Determine the [X, Y] coordinate at the center of the cell enclosing the given text.  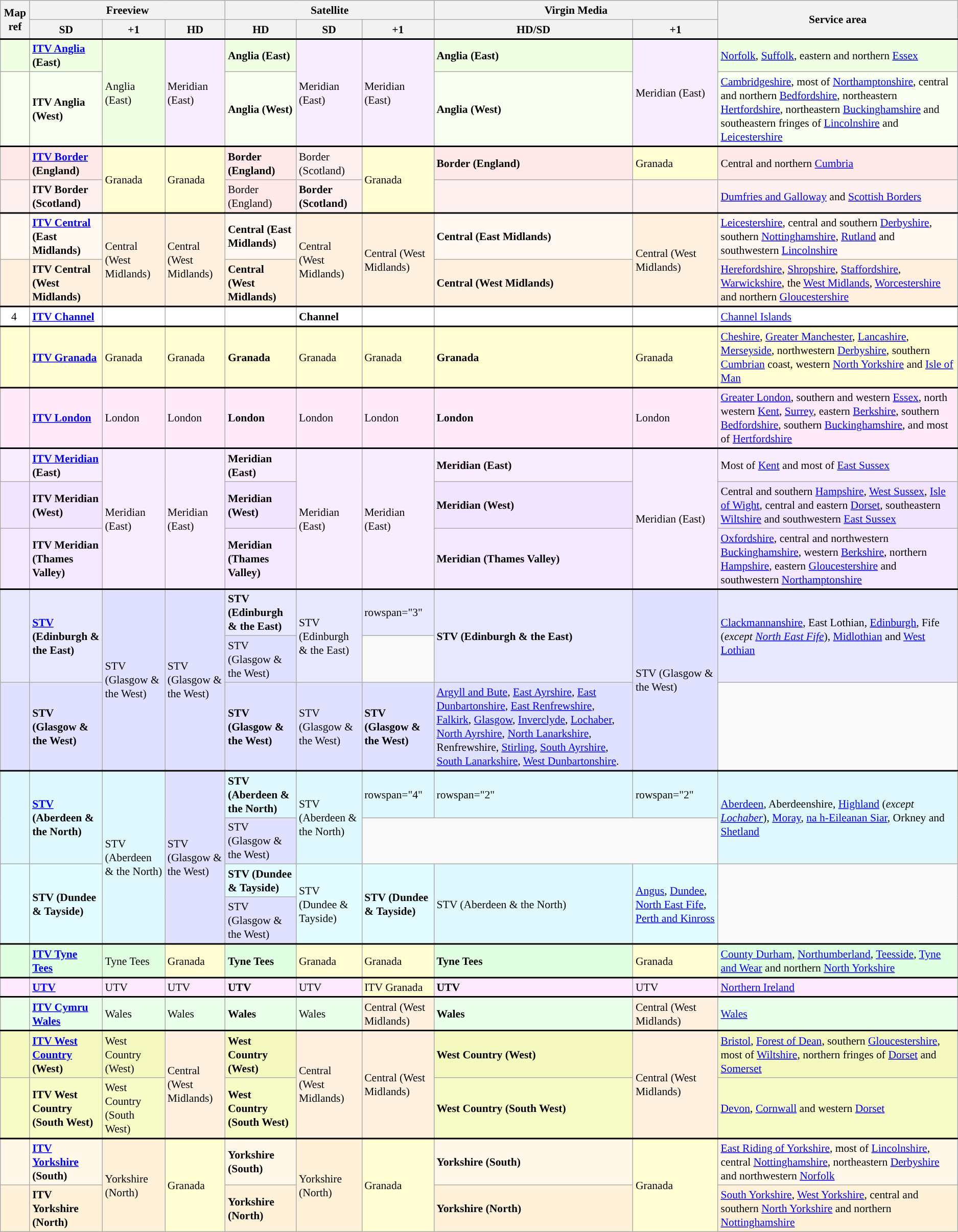
ITV Anglia (West) [66, 109]
Leicestershire, central and southern Derbyshire, southern Nottinghamshire, Rutland and southwestern Lincolnshire [837, 236]
Northern Ireland [837, 988]
ITV Tyne Tees [66, 961]
Angus, Dundee, North East Fife, Perth and Kinross [675, 904]
Herefordshire, Shropshire, Staffordshire, Warwickshire, the West Midlands, Worcestershire and northern Gloucestershire [837, 283]
ITV Meridian (Thames Valley) [66, 559]
ITV Cymru Wales [66, 1014]
Clackmannanshire, East Lothian, Edinburgh, Fife (except North East Fife), Midlothian and West Lothian [837, 635]
Most of Kent and most of East Sussex [837, 465]
ITV Yorkshire (North) [66, 1209]
rowspan="4" [398, 794]
4 [15, 317]
Bristol, Forest of Dean, southern Gloucestershire, most of Wiltshire, northern fringes of Dorset and Somerset [837, 1054]
Central and southern Hampshire, West Sussex, Isle of Wight, central and eastern Dorset, southeastern Wiltshire and southwestern East Sussex [837, 505]
Dumfries and Galloway and Scottish Borders [837, 196]
ITV Anglia (East) [66, 55]
Satellite [330, 10]
South Yorkshire, West Yorkshire, central and southern North Yorkshire and northern Nottinghamshire [837, 1209]
ITV Central (West Midlands) [66, 283]
ITV London [66, 418]
Aberdeen, Aberdeenshire, Highland (except Lochaber), Moray, na h-Eileanan Siar, Orkney and Shetland [837, 817]
County Durham, Northumberland, Teesside, Tyne and Wear and northern North Yorkshire [837, 961]
ITV West Country (South West) [66, 1108]
ITV West Country (West) [66, 1054]
ITV Meridian (West) [66, 505]
Virgin Media [576, 10]
ITV Border (Scotland) [66, 196]
HD/SD [533, 29]
Freeview [128, 10]
Service area [837, 19]
ITV Meridian (East) [66, 465]
Cheshire, Greater Manchester, Lancashire, Merseyside, northwestern Derbyshire, southern Cumbrian coast, western North Yorkshire and Isle of Man [837, 357]
ITV Yorkshire (South) [66, 1162]
rowspan="3" [398, 612]
Norfolk, Suffolk, eastern and northern Essex [837, 55]
ITV Central (East Midlands) [66, 236]
Devon, Cornwall and western Dorset [837, 1108]
Central and northern Cumbria [837, 163]
Channel Islands [837, 317]
East Riding of Yorkshire, most of Lincolnshire, central Nottinghamshire, northeastern Derbyshire and northwestern Norfolk [837, 1162]
Map ref [15, 19]
ITV Channel [66, 317]
Channel [329, 317]
ITV Border (England) [66, 163]
